Identify which cell holds the provided text, then report its (X, Y) central coordinate. 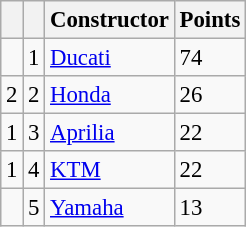
74 (210, 58)
Ducati (110, 58)
Honda (110, 95)
Constructor (110, 20)
5 (34, 208)
Yamaha (110, 208)
26 (210, 95)
Aprilia (110, 133)
KTM (110, 170)
Points (210, 20)
4 (34, 170)
13 (210, 208)
3 (34, 133)
